Find where the given text appears and provide that cell's center as [X, Y] coordinate. 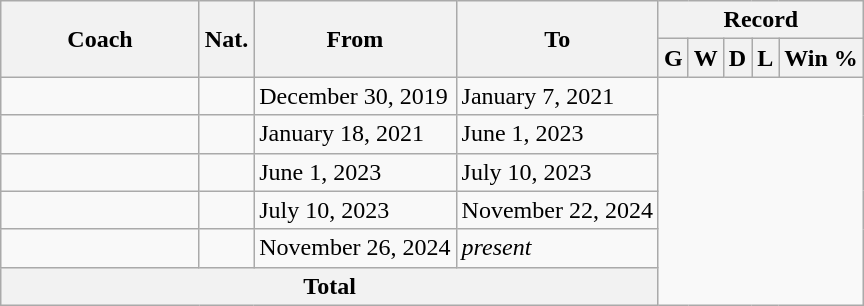
January 7, 2021 [557, 96]
D [737, 58]
January 18, 2021 [355, 134]
W [706, 58]
L [766, 58]
present [557, 248]
December 30, 2019 [355, 96]
Nat. [226, 39]
Win % [822, 58]
November 26, 2024 [355, 248]
To [557, 39]
Record [760, 20]
Coach [100, 39]
Total [330, 286]
G [673, 58]
November 22, 2024 [557, 210]
From [355, 39]
